Return (X, Y) of the center of cell containing provided text 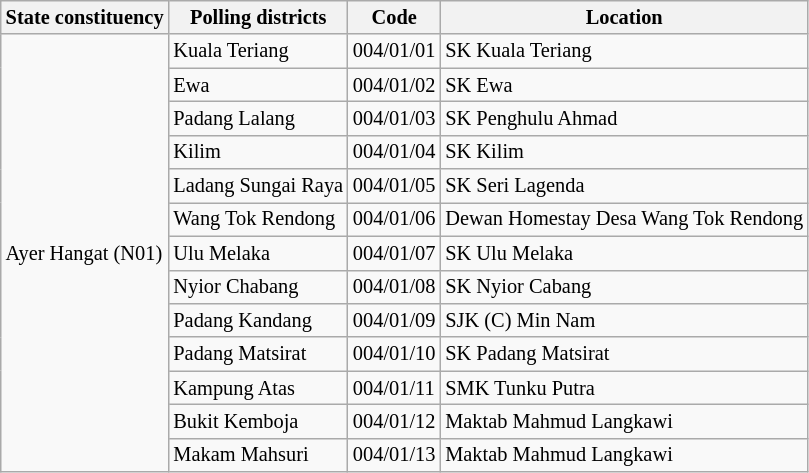
Bukit Kemboja (258, 421)
004/01/12 (394, 421)
004/01/13 (394, 455)
Ladang Sungai Raya (258, 186)
SJK (C) Min Nam (624, 320)
004/01/03 (394, 118)
004/01/07 (394, 253)
004/01/06 (394, 219)
Ewa (258, 85)
Kilim (258, 152)
Makam Mahsuri (258, 455)
Location (624, 17)
SK Ulu Melaka (624, 253)
004/01/09 (394, 320)
004/01/04 (394, 152)
Dewan Homestay Desa Wang Tok Rendong (624, 219)
State constituency (85, 17)
Polling districts (258, 17)
004/01/02 (394, 85)
SK Kuala Teriang (624, 51)
SMK Tunku Putra (624, 388)
Padang Matsirat (258, 354)
SK Kilim (624, 152)
004/01/05 (394, 186)
SK Seri Lagenda (624, 186)
Ulu Melaka (258, 253)
SK Padang Matsirat (624, 354)
Wang Tok Rendong (258, 219)
004/01/01 (394, 51)
SK Ewa (624, 85)
Code (394, 17)
Kuala Teriang (258, 51)
Ayer Hangat (N01) (85, 253)
Kampung Atas (258, 388)
004/01/11 (394, 388)
Nyior Chabang (258, 287)
SK Nyior Cabang (624, 287)
004/01/08 (394, 287)
SK Penghulu Ahmad (624, 118)
004/01/10 (394, 354)
Padang Lalang (258, 118)
Padang Kandang (258, 320)
